Identify which cell holds the provided text, then report its [x, y] central coordinate. 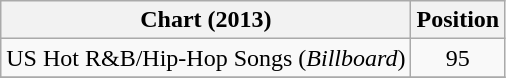
Chart (2013) [206, 20]
95 [458, 58]
US Hot R&B/Hip-Hop Songs (Billboard) [206, 58]
Position [458, 20]
